Return (x, y) of the center of cell containing provided text 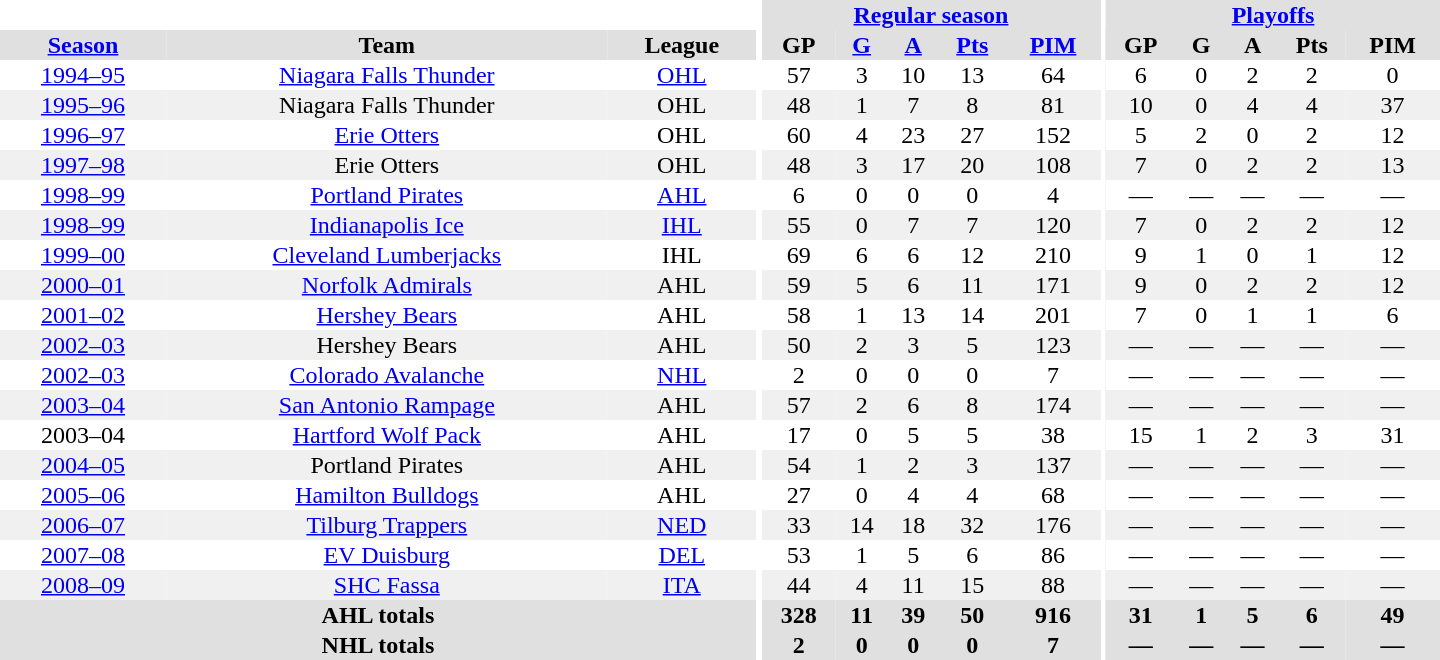
20 (972, 165)
1999–00 (83, 255)
1997–98 (83, 165)
53 (799, 555)
328 (799, 615)
Cleveland Lumberjacks (387, 255)
ITA (682, 585)
86 (1054, 555)
174 (1054, 405)
2004–05 (83, 465)
60 (799, 135)
69 (799, 255)
152 (1054, 135)
1994–95 (83, 75)
Indianapolis Ice (387, 225)
Team (387, 45)
Playoffs (1273, 15)
38 (1054, 435)
2005–06 (83, 495)
San Antonio Rampage (387, 405)
1996–97 (83, 135)
171 (1054, 285)
210 (1054, 255)
1995–96 (83, 105)
Tilburg Trappers (387, 525)
137 (1054, 465)
88 (1054, 585)
58 (799, 315)
2001–02 (83, 315)
55 (799, 225)
32 (972, 525)
Regular season (932, 15)
2000–01 (83, 285)
SHC Fassa (387, 585)
37 (1392, 105)
81 (1054, 105)
Colorado Avalanche (387, 375)
DEL (682, 555)
49 (1392, 615)
NED (682, 525)
Season (83, 45)
2007–08 (83, 555)
18 (912, 525)
64 (1054, 75)
NHL totals (378, 645)
League (682, 45)
2006–07 (83, 525)
123 (1054, 345)
54 (799, 465)
Hartford Wolf Pack (387, 435)
AHL totals (378, 615)
120 (1054, 225)
44 (799, 585)
176 (1054, 525)
68 (1054, 495)
108 (1054, 165)
33 (799, 525)
EV Duisburg (387, 555)
916 (1054, 615)
39 (912, 615)
Norfolk Admirals (387, 285)
2008–09 (83, 585)
23 (912, 135)
NHL (682, 375)
201 (1054, 315)
59 (799, 285)
Hamilton Bulldogs (387, 495)
